Find where the given text appears and provide that cell's center as [X, Y] coordinate. 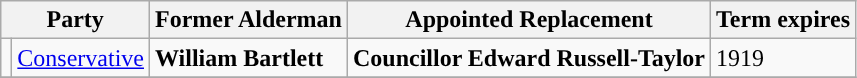
Former Alderman [249, 20]
1919 [784, 58]
Party [76, 20]
Conservative [81, 58]
Term expires [784, 20]
Appointed Replacement [528, 20]
William Bartlett [249, 58]
Councillor Edward Russell-Taylor [528, 58]
